Identify which cell holds the provided text, then report its (X, Y) central coordinate. 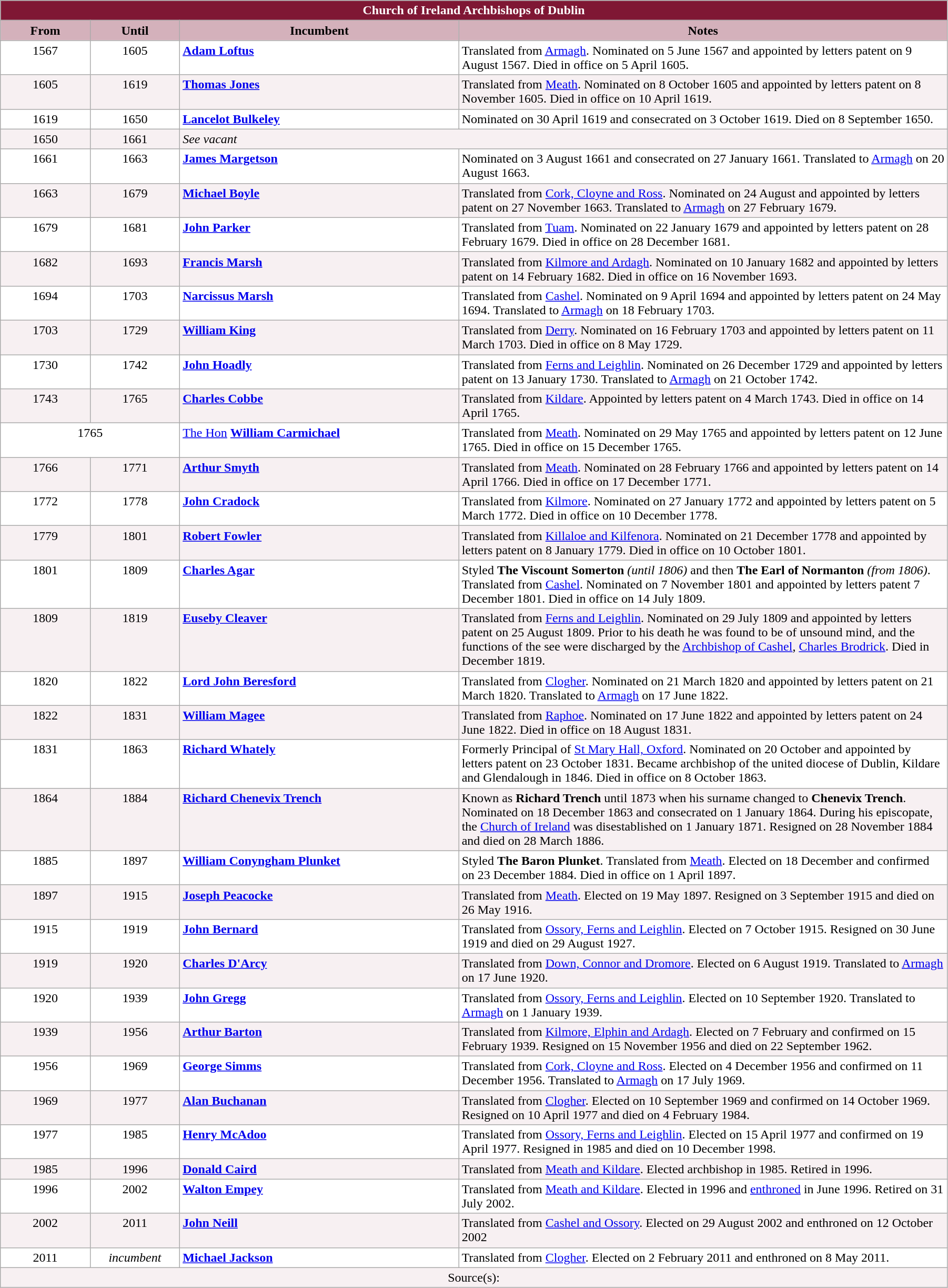
Styled The Baron Plunket. Translated from Meath. Elected on 18 December and confirmed on 23 December 1884. Died in office on 1 April 1897. (703, 867)
1864 (45, 819)
John Gregg (319, 1004)
John Parker (319, 235)
Translated from Kildare. Appointed by letters patent on 4 March 1743. Died in office on 14 April 1765. (703, 406)
Translated from Meath. Nominated on 8 October 1605 and appointed by letters patent on 8 November 1605. Died in office on 10 April 1619. (703, 92)
1772 (45, 508)
Translated from Kilmore. Nominated on 27 January 1772 and appointed by letters patent on 5 March 1772. Died in office on 10 December 1778. (703, 508)
1778 (135, 508)
1819 (135, 640)
Joseph Peacocke (319, 902)
Nominated on 3 August 1661 and consecrated on 27 January 1661. Translated to Armagh on 20 August 1663. (703, 166)
See vacant (564, 139)
Translated from Armagh. Nominated on 5 June 1567 and appointed by letters patent on 9 August 1567. Died in office on 5 April 1605. (703, 58)
Richard Whately (319, 764)
Thomas Jones (319, 92)
1693 (135, 268)
Donald Caird (319, 1169)
Michael Boyle (319, 200)
John Neill (319, 1231)
Charles Agar (319, 584)
Richard Chenevix Trench (319, 819)
Translated from Ossory, Ferns and Leighlin. Elected on 10 September 1920. Translated to Armagh on 1 January 1939. (703, 1004)
John Hoadly (319, 372)
Translated from Tuam. Nominated on 22 January 1679 and appointed by letters patent on 28 February 1679. Died in office on 28 December 1681. (703, 235)
Francis Marsh (319, 268)
John Bernard (319, 936)
Henry McAdoo (319, 1142)
Nominated on 30 April 1619 and consecrated on 3 October 1619. Died on 8 September 1650. (703, 119)
Translated from Ossory, Ferns and Leighlin. Elected on 7 October 1915. Resigned on 30 June 1919 and died on 29 August 1927. (703, 936)
William Conyngham Plunket (319, 867)
Michael Jackson (319, 1257)
Translated from Meath. Elected on 19 May 1897. Resigned on 3 September 1915 and died on 26 May 1916. (703, 902)
Adam Loftus (319, 58)
John Cradock (319, 508)
1820 (45, 688)
incumbent (135, 1257)
From (45, 31)
1766 (45, 475)
Until (135, 31)
Source(s): (474, 1277)
William King (319, 337)
Lord John Beresford (319, 688)
Robert Fowler (319, 543)
William Magee (319, 722)
Translated from Clogher. Elected on 2 February 2011 and enthroned on 8 May 2011. (703, 1257)
Translated from Cashel and Ossory. Elected on 29 August 2002 and enthroned on 12 October 2002 (703, 1231)
Translated from Down, Connor and Dromore. Elected on 6 August 1919. Translated to Armagh on 17 June 1920. (703, 971)
The Hon William Carmichael (319, 440)
1682 (45, 268)
Translated from Ossory, Ferns and Leighlin. Elected on 15 April 1977 and confirmed on 19 April 1977. Resigned in 1985 and died on 10 December 1998. (703, 1142)
George Simms (319, 1074)
Translated from Derry. Nominated on 16 February 1703 and appointed by letters patent on 11 March 1703. Died in office on 8 May 1729. (703, 337)
1730 (45, 372)
1567 (45, 58)
1885 (45, 867)
Walton Empey (319, 1196)
Translated from Cashel. Nominated on 9 April 1694 and appointed by letters patent on 24 May 1694. Translated to Armagh on 18 February 1703. (703, 303)
Translated from Meath. Nominated on 29 May 1765 and appointed by letters patent on 12 June 1765. Died in office on 15 December 1765. (703, 440)
1729 (135, 337)
1771 (135, 475)
Translated from Raphoe. Nominated on 17 June 1822 and appointed by letters patent on 24 June 1822. Died in office on 18 August 1831. (703, 722)
James Margetson (319, 166)
Church of Ireland Archbishops of Dublin (474, 11)
Charles D'Arcy (319, 971)
1694 (45, 303)
Euseby Cleaver (319, 640)
1681 (135, 235)
Narcissus Marsh (319, 303)
Incumbent (319, 31)
1884 (135, 819)
Translated from Clogher. Nominated on 21 March 1820 and appointed by letters patent on 21 March 1820. Translated to Armagh on 17 June 1822. (703, 688)
Alan Buchanan (319, 1107)
Translated from Meath and Kildare. Elected in 1996 and enthroned in June 1996. Retired on 31 July 2002. (703, 1196)
Translated from Clogher. Elected on 10 September 1969 and confirmed on 14 October 1969. Resigned on 10 April 1977 and died on 4 February 1984. (703, 1107)
Lancelot Bulkeley (319, 119)
Translated from Meath. Nominated on 28 February 1766 and appointed by letters patent on 14 April 1766. Died in office on 17 December 1771. (703, 475)
Translated from Cork, Cloyne and Ross. Elected on 4 December 1956 and confirmed on 11 December 1956. Translated to Armagh on 17 July 1969. (703, 1074)
1742 (135, 372)
1863 (135, 764)
1779 (45, 543)
Charles Cobbe (319, 406)
Arthur Barton (319, 1039)
Translated from Meath and Kildare. Elected archbishop in 1985. Retired in 1996. (703, 1169)
Arthur Smyth (319, 475)
1743 (45, 406)
Notes (703, 31)
